Return the (X, Y) coordinate for the center point of the cell that contains the specified text.  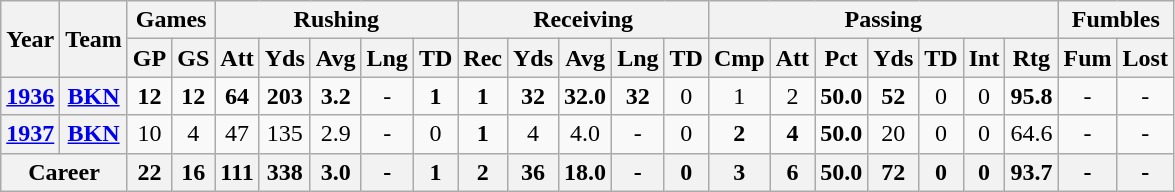
GS (194, 58)
3.2 (336, 96)
95.8 (1032, 96)
6 (792, 172)
52 (894, 96)
Receiving (584, 20)
Lost (1145, 58)
Year (30, 39)
22 (149, 172)
36 (532, 172)
16 (194, 172)
135 (284, 134)
Rushing (336, 20)
338 (284, 172)
64.6 (1032, 134)
2.9 (336, 134)
72 (894, 172)
93.7 (1032, 172)
Career (64, 172)
3.0 (336, 172)
20 (894, 134)
47 (237, 134)
32.0 (586, 96)
Fum (1088, 58)
64 (237, 96)
Rtg (1032, 58)
Pct (842, 58)
10 (149, 134)
111 (237, 172)
Passing (883, 20)
Int (984, 58)
Cmp (739, 58)
Fumbles (1116, 20)
Games (170, 20)
Rec (483, 58)
3 (739, 172)
4.0 (586, 134)
GP (149, 58)
Team (94, 39)
1936 (30, 96)
1937 (30, 134)
203 (284, 96)
18.0 (586, 172)
